Find where the given text appears and provide that cell's center as [X, Y] coordinate. 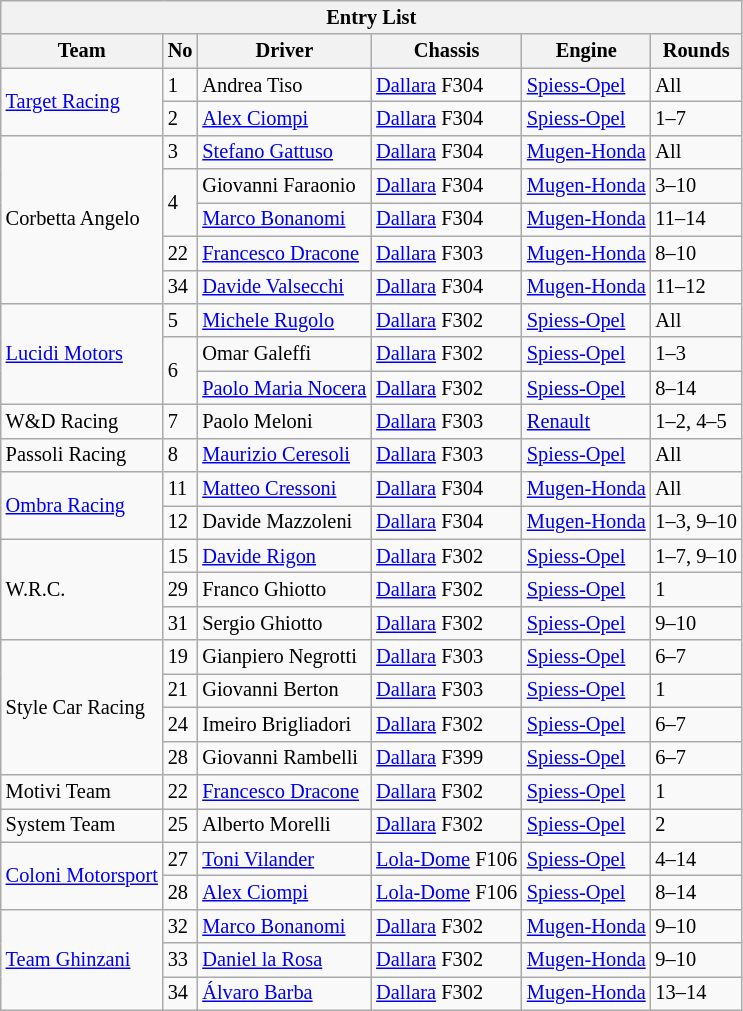
15 [180, 556]
Toni Vilander [284, 859]
Team [82, 51]
No [180, 51]
12 [180, 522]
Andrea Tiso [284, 85]
4 [180, 202]
Ombra Racing [82, 506]
8 [180, 455]
13–14 [696, 993]
Engine [586, 51]
19 [180, 657]
Coloni Motorsport [82, 876]
System Team [82, 825]
Passoli Racing [82, 455]
Driver [284, 51]
Stefano Gattuso [284, 152]
Maurizio Ceresoli [284, 455]
11–12 [696, 287]
29 [180, 589]
W.R.C. [82, 590]
Giovanni Berton [284, 690]
Alberto Morelli [284, 825]
11 [180, 489]
21 [180, 690]
33 [180, 960]
Álvaro Barba [284, 993]
5 [180, 320]
6 [180, 370]
Daniel la Rosa [284, 960]
1–7 [696, 118]
1–3 [696, 354]
Paolo Maria Nocera [284, 388]
Giovanni Rambelli [284, 758]
Rounds [696, 51]
Lucidi Motors [82, 354]
Motivi Team [82, 791]
Imeiro Brigliadori [284, 724]
Chassis [446, 51]
27 [180, 859]
1–3, 9–10 [696, 522]
Michele Rugolo [284, 320]
Entry List [372, 17]
11–14 [696, 219]
8–10 [696, 253]
Style Car Racing [82, 708]
4–14 [696, 859]
Sergio Ghiotto [284, 623]
1–2, 4–5 [696, 421]
3 [180, 152]
Renault [586, 421]
24 [180, 724]
Team Ghinzani [82, 960]
3–10 [696, 186]
Davide Valsecchi [284, 287]
Gianpiero Negrotti [284, 657]
7 [180, 421]
31 [180, 623]
25 [180, 825]
Franco Ghiotto [284, 589]
Paolo Meloni [284, 421]
Davide Rigon [284, 556]
1–7, 9–10 [696, 556]
W&D Racing [82, 421]
Matteo Cressoni [284, 489]
Giovanni Faraonio [284, 186]
Omar Galeffi [284, 354]
32 [180, 926]
Corbetta Angelo [82, 219]
Dallara F399 [446, 758]
Davide Mazzoleni [284, 522]
Target Racing [82, 102]
